Search for the cell housing the specified text and yield its [X, Y] center coordinate. 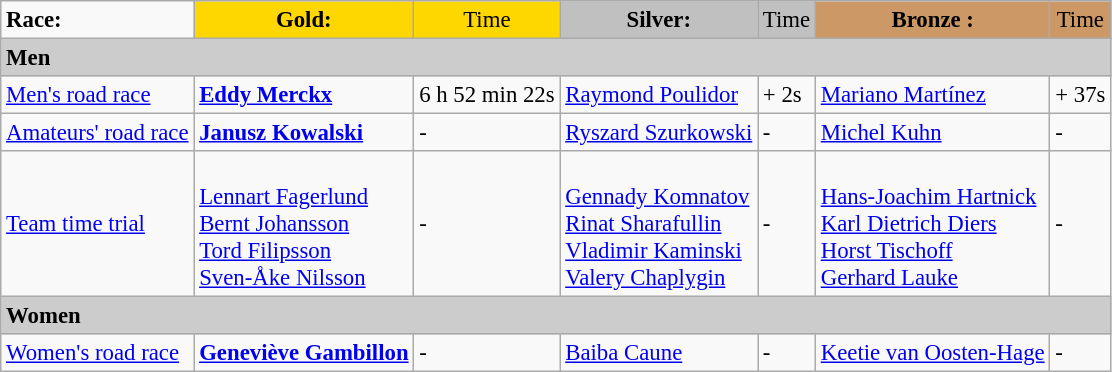
Race: [98, 20]
Women [556, 316]
6 h 52 min 22s [487, 95]
Keetie van Oosten-Hage [932, 353]
Team time trial [98, 224]
Ryszard Szurkowski [659, 133]
Geneviève Gambillon [304, 353]
Silver: [659, 20]
Hans-Joachim Hartnick Karl Dietrich Diers Horst Tischoff Gerhard Lauke [932, 224]
+ 2s [787, 95]
Janusz Kowalski [304, 133]
Amateurs' road race [98, 133]
+ 37s [1080, 95]
Men's road race [98, 95]
Bronze : [932, 20]
Baiba Caune [659, 353]
Gold: [304, 20]
Gennady Komnatov Rinat Sharafullin Vladimir Kaminski Valery Chaplygin [659, 224]
Men [556, 58]
Raymond Poulidor [659, 95]
Mariano Martínez [932, 95]
Women's road race [98, 353]
Lennart Fagerlund Bernt Johansson Tord Filipsson Sven-Åke Nilsson [304, 224]
Eddy Merckx [304, 95]
Michel Kuhn [932, 133]
